Identify which cell holds the provided text, then report its (x, y) central coordinate. 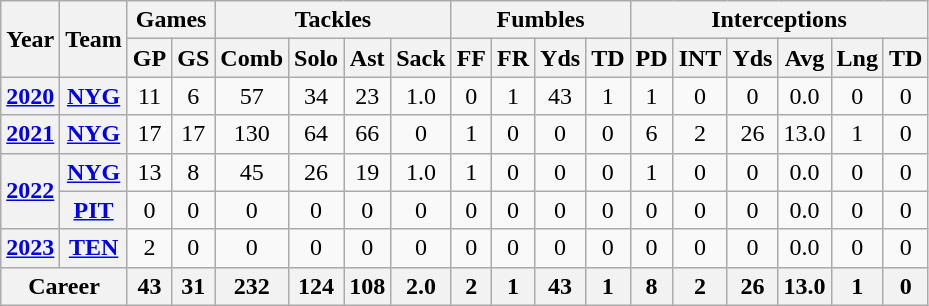
INT (700, 58)
19 (368, 172)
2.0 (421, 286)
Year (30, 39)
Tackles (333, 20)
2021 (30, 134)
Interceptions (779, 20)
TEN (94, 248)
Career (64, 286)
11 (149, 96)
GS (194, 58)
2022 (30, 191)
Fumbles (540, 20)
64 (316, 134)
2020 (30, 96)
PIT (94, 210)
Ast (368, 58)
Sack (421, 58)
FF (471, 58)
34 (316, 96)
GP (149, 58)
Team (94, 39)
Solo (316, 58)
Avg (804, 58)
23 (368, 96)
232 (252, 286)
Games (170, 20)
66 (368, 134)
FR (512, 58)
2023 (30, 248)
Lng (857, 58)
57 (252, 96)
124 (316, 286)
130 (252, 134)
45 (252, 172)
PD (652, 58)
Comb (252, 58)
31 (194, 286)
13 (149, 172)
108 (368, 286)
